Pinpoint the cell where the given text exists, returning its [x, y] midpoint coordinate. 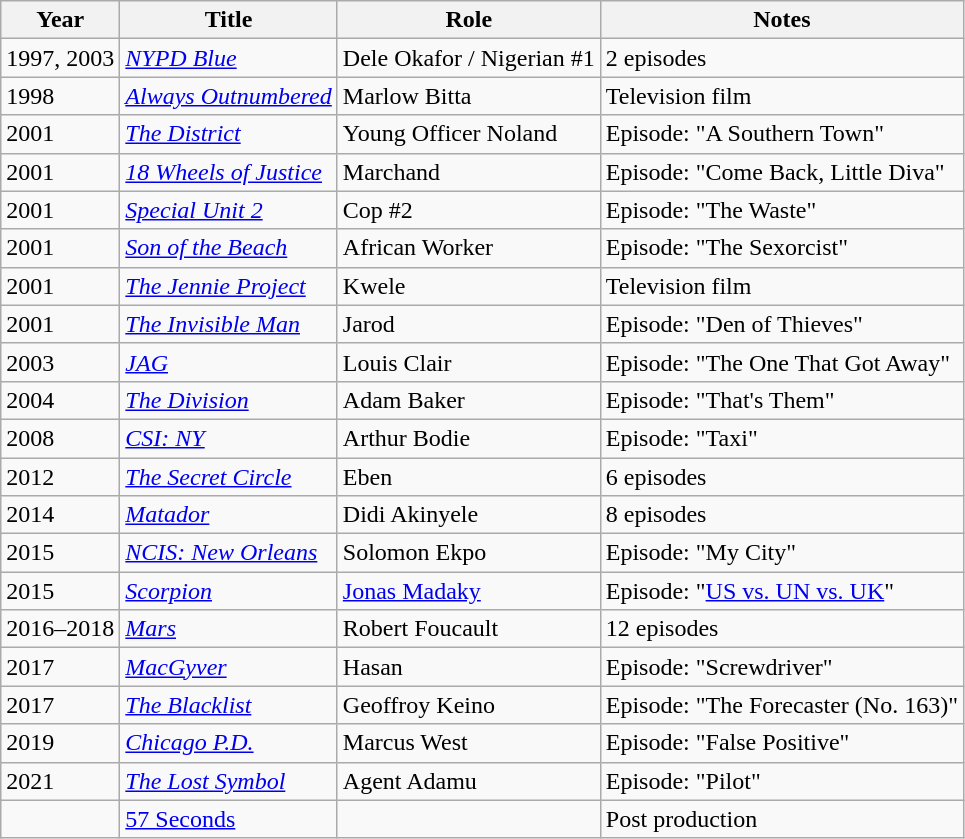
Role [468, 20]
Year [60, 20]
Son of the Beach [228, 248]
2012 [60, 477]
Episode: "That's Them" [782, 400]
Episode: "Come Back, Little Diva" [782, 172]
The Division [228, 400]
Cop #2 [468, 210]
1997, 2003 [60, 58]
Notes [782, 20]
The Lost Symbol [228, 781]
NCIS: New Orleans [228, 553]
MacGyver [228, 667]
Always Outnumbered [228, 96]
The District [228, 134]
Episode: "The Waste" [782, 210]
The Invisible Man [228, 324]
2014 [60, 515]
Title [228, 20]
Post production [782, 819]
2 episodes [782, 58]
12 episodes [782, 629]
Dele Okafor / Nigerian #1 [468, 58]
Marchand [468, 172]
Special Unit 2 [228, 210]
African Worker [468, 248]
2003 [60, 362]
8 episodes [782, 515]
2008 [60, 438]
The Secret Circle [228, 477]
CSI: NY [228, 438]
Agent Adamu [468, 781]
Episode: "Pilot" [782, 781]
Chicago P.D. [228, 743]
2016–2018 [60, 629]
The Jennie Project [228, 286]
Kwele [468, 286]
Young Officer Noland [468, 134]
57 Seconds [228, 819]
2004 [60, 400]
Arthur Bodie [468, 438]
Episode: "The Forecaster (No. 163)" [782, 705]
Adam Baker [468, 400]
Hasan [468, 667]
Marcus West [468, 743]
Louis Clair [468, 362]
6 episodes [782, 477]
2019 [60, 743]
Solomon Ekpo [468, 553]
Jarod [468, 324]
Marlow Bitta [468, 96]
Eben [468, 477]
Jonas Madaky [468, 591]
Episode: "My City" [782, 553]
JAG [228, 362]
Episode: "Taxi" [782, 438]
Episode: "Den of Thieves" [782, 324]
Didi Akinyele [468, 515]
The Blacklist [228, 705]
2021 [60, 781]
Scorpion [228, 591]
Episode: "False Positive" [782, 743]
Episode: "The Sexorcist" [782, 248]
18 Wheels of Justice [228, 172]
Episode: "US vs. UN vs. UK" [782, 591]
Robert Foucault [468, 629]
1998 [60, 96]
Episode: "The One That Got Away" [782, 362]
Geoffroy Keino [468, 705]
Mars [228, 629]
Matador [228, 515]
Episode: "Screwdriver" [782, 667]
NYPD Blue [228, 58]
Episode: "A Southern Town" [782, 134]
